Detect which cell encompasses the target text, then output its [x, y] center coordinate. 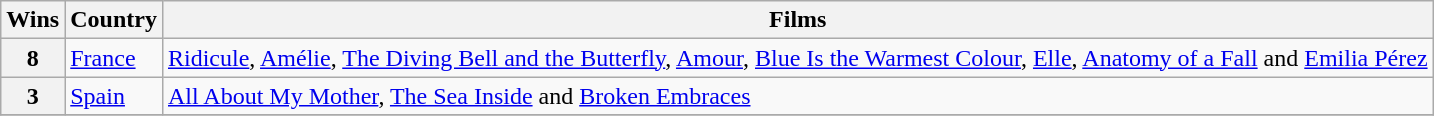
Country [114, 20]
Spain [114, 96]
All About My Mother, The Sea Inside and Broken Embraces [798, 96]
8 [33, 58]
Ridicule, Amélie, The Diving Bell and the Butterfly, Amour, Blue Is the Warmest Colour, Elle, Anatomy of a Fall and Emilia Pérez [798, 58]
France [114, 58]
Films [798, 20]
Wins [33, 20]
3 [33, 96]
